Capture the cell that displays the provided text and extract its (X, Y) central coordinate. 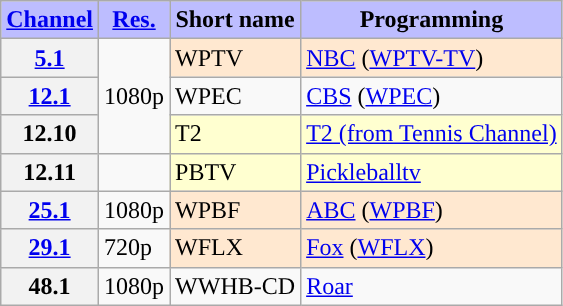
ABC (WPBF) (432, 210)
WFLX (236, 248)
Channel (50, 20)
48.1 (50, 286)
WPBF (236, 210)
T2 (from Tennis Channel) (432, 134)
25.1 (50, 210)
WWHB-CD (236, 286)
PBTV (236, 172)
Pickleballtv (432, 172)
CBS (WPEC) (432, 96)
Res. (134, 20)
Programming (432, 20)
12.1 (50, 96)
5.1 (50, 58)
29.1 (50, 248)
12.10 (50, 134)
NBC (WPTV-TV) (432, 58)
12.11 (50, 172)
Fox (WFLX) (432, 248)
720p (134, 248)
Roar (432, 286)
WPTV (236, 58)
T2 (236, 134)
WPEC (236, 96)
Short name (236, 20)
